Extract the [x, y] coordinate from the center of the cell holding the provided text.  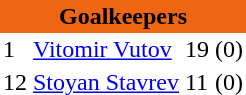
1 [15, 50]
19 [197, 50]
Vitomir Vutov [106, 50]
(0) [229, 50]
Goalkeepers [123, 16]
